Return the [x, y] coordinate for the center point of the cell that contains the specified text.  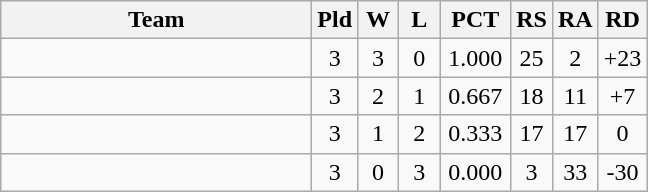
Team [156, 20]
0.000 [476, 172]
RD [622, 20]
33 [575, 172]
W [378, 20]
0.667 [476, 96]
0.333 [476, 134]
+23 [622, 58]
11 [575, 96]
RA [575, 20]
RS [532, 20]
Pld [335, 20]
+7 [622, 96]
18 [532, 96]
L [420, 20]
1.000 [476, 58]
PCT [476, 20]
-30 [622, 172]
25 [532, 58]
